Output the [X, Y] coordinate of the center of the cell containing the given text.  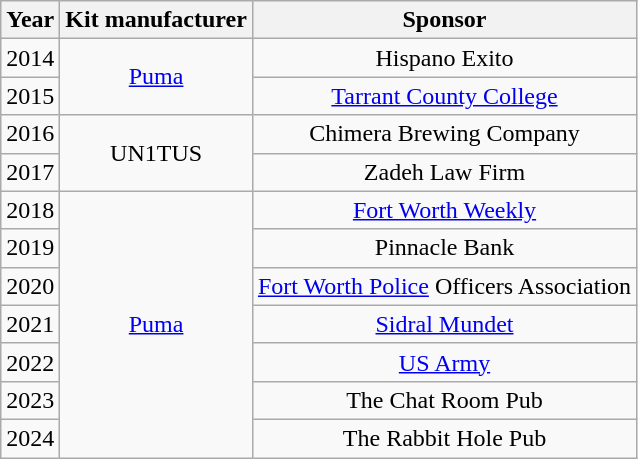
2014 [30, 58]
Sidral Mundet [444, 324]
The Rabbit Hole Pub [444, 438]
UN1TUS [156, 153]
Tarrant County College [444, 96]
Zadeh Law Firm [444, 172]
Sponsor [444, 20]
2019 [30, 248]
Chimera Brewing Company [444, 134]
2021 [30, 324]
2024 [30, 438]
2020 [30, 286]
2017 [30, 172]
Hispano Exito [444, 58]
2015 [30, 96]
Year [30, 20]
2023 [30, 400]
Fort Worth Weekly [444, 210]
Fort Worth Police Officers Association [444, 286]
2022 [30, 362]
Kit manufacturer [156, 20]
US Army [444, 362]
2018 [30, 210]
The Chat Room Pub [444, 400]
Pinnacle Bank [444, 248]
2016 [30, 134]
